Find where the given text appears and provide that cell's center as (x, y) coordinate. 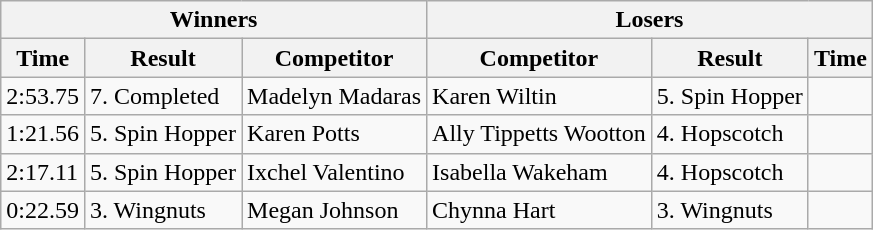
Madelyn Madaras (334, 96)
Isabella Wakeham (540, 172)
7. Completed (162, 96)
Ixchel Valentino (334, 172)
Megan Johnson (334, 210)
0:22.59 (43, 210)
Karen Potts (334, 134)
2:53.75 (43, 96)
2:17.11 (43, 172)
Winners (214, 20)
1:21.56 (43, 134)
Losers (650, 20)
Ally Tippetts Wootton (540, 134)
Chynna Hart (540, 210)
Karen Wiltin (540, 96)
